Find where the given text appears and provide that cell's center as [x, y] coordinate. 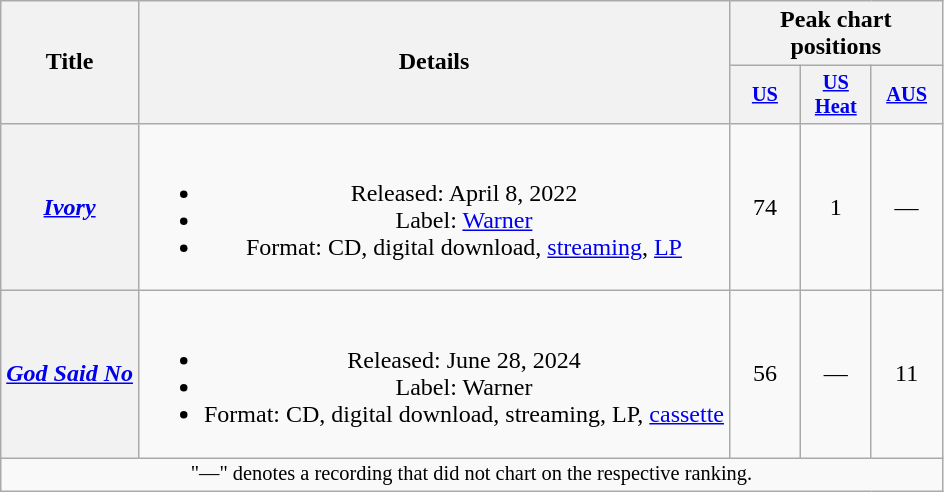
God Said No [70, 374]
1 [836, 206]
Ivory [70, 206]
Details [434, 62]
Peak chart positions [836, 34]
USHeat [836, 95]
Title [70, 62]
US [764, 95]
Released: June 28, 2024Label: WarnerFormat: CD, digital download, streaming, LP, cassette [434, 374]
56 [764, 374]
AUS [906, 95]
11 [906, 374]
74 [764, 206]
"—" denotes a recording that did not chart on the respective ranking. [472, 475]
Released: April 8, 2022Label: WarnerFormat: CD, digital download, streaming, LP [434, 206]
